Detect which cell encompasses the target text, then output its (X, Y) center coordinate. 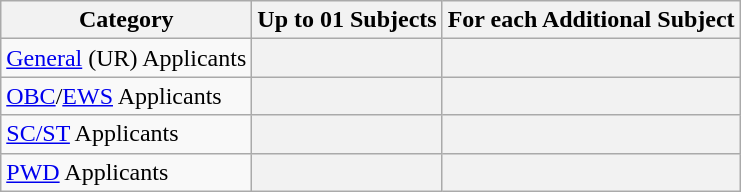
Category (126, 20)
General (UR) Applicants (126, 58)
SC/ST Applicants (126, 134)
PWD Applicants (126, 172)
OBC/EWS Applicants (126, 96)
Up to 01 Subjects (347, 20)
For each Additional Subject (591, 20)
